Detect which cell encompasses the target text, then output its [x, y] center coordinate. 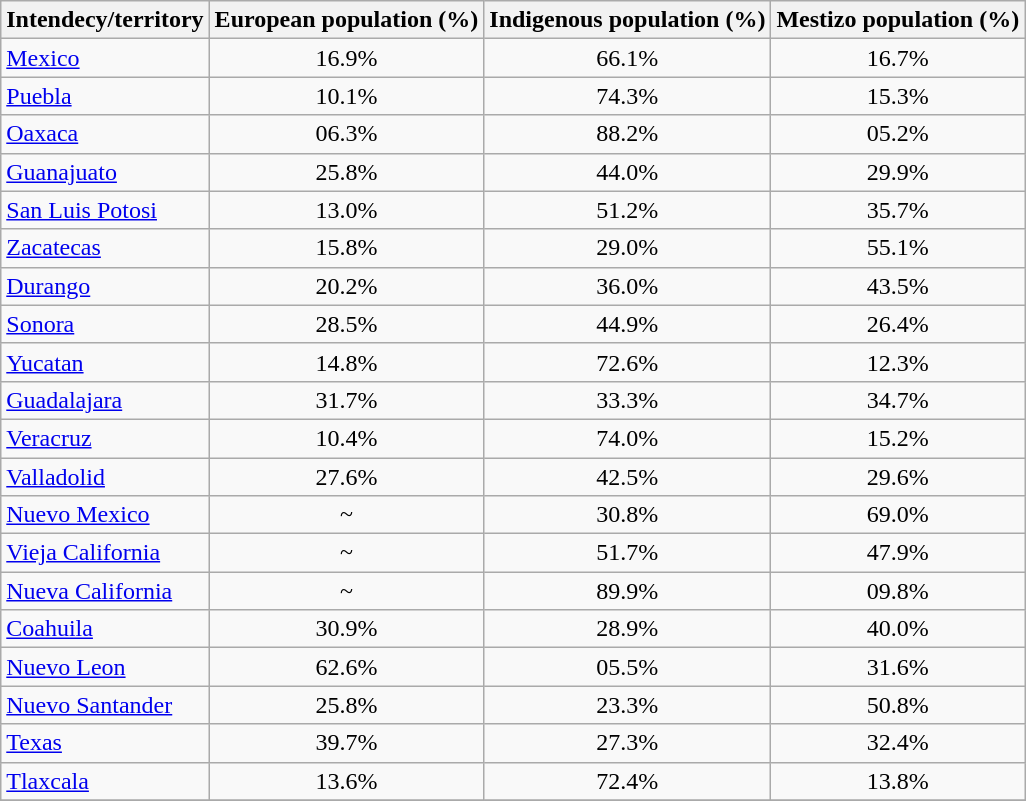
15.2% [898, 438]
10.1% [346, 96]
12.3% [898, 362]
Yucatan [105, 362]
51.2% [628, 210]
14.8% [346, 362]
69.0% [898, 515]
66.1% [628, 58]
Guadalajara [105, 400]
Vieja California [105, 553]
28.9% [628, 629]
13.6% [346, 781]
74.3% [628, 96]
39.7% [346, 743]
Puebla [105, 96]
72.4% [628, 781]
05.2% [898, 134]
06.3% [346, 134]
29.9% [898, 172]
33.3% [628, 400]
Mexico [105, 58]
Nuevo Mexico [105, 515]
Valladolid [105, 477]
51.7% [628, 553]
Tlaxcala [105, 781]
13.0% [346, 210]
62.6% [346, 667]
Durango [105, 286]
Guanajuato [105, 172]
Sonora [105, 324]
31.6% [898, 667]
50.8% [898, 705]
74.0% [628, 438]
72.6% [628, 362]
28.5% [346, 324]
43.5% [898, 286]
30.8% [628, 515]
55.1% [898, 248]
Nuevo Santander [105, 705]
Indigenous population (%) [628, 20]
27.6% [346, 477]
31.7% [346, 400]
36.0% [628, 286]
34.7% [898, 400]
13.8% [898, 781]
09.8% [898, 591]
88.2% [628, 134]
47.9% [898, 553]
15.3% [898, 96]
26.4% [898, 324]
San Luis Potosi [105, 210]
10.4% [346, 438]
Mestizo population (%) [898, 20]
40.0% [898, 629]
European population (%) [346, 20]
Oaxaca [105, 134]
29.6% [898, 477]
Texas [105, 743]
27.3% [628, 743]
Intendecy/territory [105, 20]
89.9% [628, 591]
44.0% [628, 172]
16.9% [346, 58]
Coahuila [105, 629]
05.5% [628, 667]
42.5% [628, 477]
Veracruz [105, 438]
15.8% [346, 248]
Nueva California [105, 591]
23.3% [628, 705]
20.2% [346, 286]
32.4% [898, 743]
29.0% [628, 248]
16.7% [898, 58]
Nuevo Leon [105, 667]
30.9% [346, 629]
44.9% [628, 324]
Zacatecas [105, 248]
35.7% [898, 210]
